Identify which cell holds the provided text, then report its (X, Y) central coordinate. 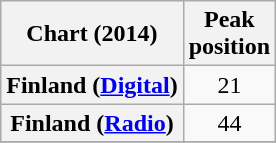
Chart (2014) (92, 34)
Peakposition (229, 34)
Finland (Radio) (92, 123)
44 (229, 123)
Finland (Digital) (92, 85)
21 (229, 85)
